Find where the given text appears and provide that cell's center as (x, y) coordinate. 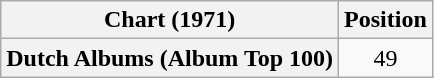
Dutch Albums (Album Top 100) (170, 58)
Position (386, 20)
49 (386, 58)
Chart (1971) (170, 20)
